Capture the cell that displays the provided text and extract its [X, Y] central coordinate. 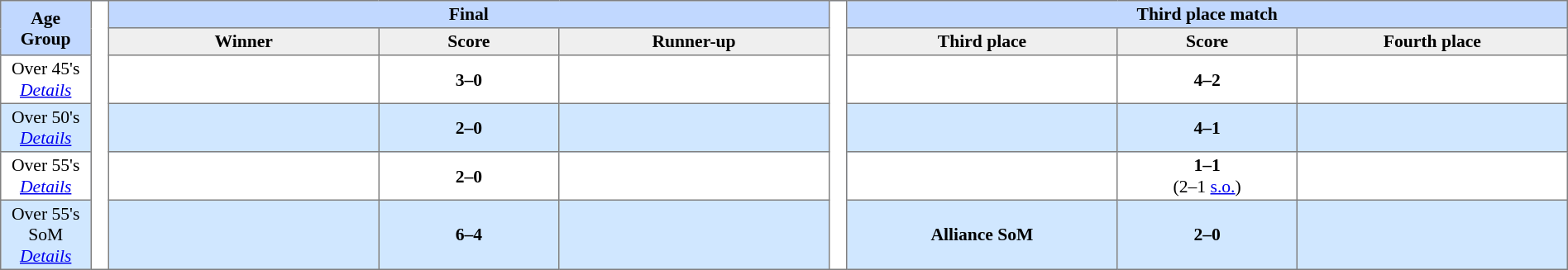
4–2 [1207, 79]
Final [468, 15]
4–1 [1207, 127]
Third place [982, 41]
3–0 [469, 79]
Over 55's SoMDetails [46, 234]
Age Group [46, 28]
Over 55'sDetails [46, 176]
1–1(2–1 s.o.) [1207, 176]
Over 45'sDetails [46, 79]
Fourth place [1432, 41]
Over 50'sDetails [46, 127]
Winner [243, 41]
6–4 [469, 234]
Runner-up [695, 41]
Alliance SoM [982, 234]
Third place match [1207, 15]
